Find where the given text appears and provide that cell's center as [x, y] coordinate. 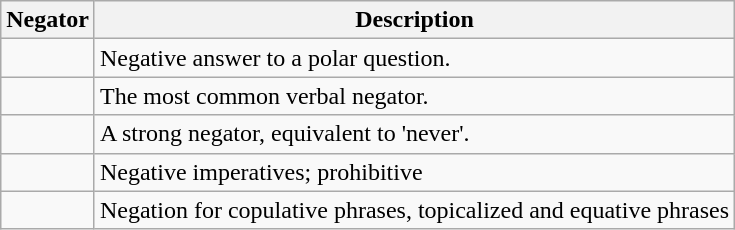
Negation for copulative phrases, topicalized and equative phrases [414, 210]
A strong negator, equivalent to 'never'. [414, 134]
Negative imperatives; prohibitive [414, 172]
The most common verbal negator. [414, 96]
Negator [48, 20]
Description [414, 20]
Negative answer to a polar question. [414, 58]
